Search for the cell housing the specified text and yield its [x, y] center coordinate. 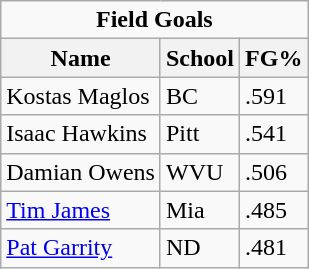
Mia [200, 210]
Field Goals [154, 20]
Kostas Maglos [81, 96]
Name [81, 58]
School [200, 58]
Pitt [200, 134]
.591 [274, 96]
Pat Garrity [81, 248]
Tim James [81, 210]
.541 [274, 134]
FG% [274, 58]
.481 [274, 248]
.506 [274, 172]
WVU [200, 172]
Damian Owens [81, 172]
BC [200, 96]
ND [200, 248]
Isaac Hawkins [81, 134]
.485 [274, 210]
